Return (x, y) of the center of cell containing provided text 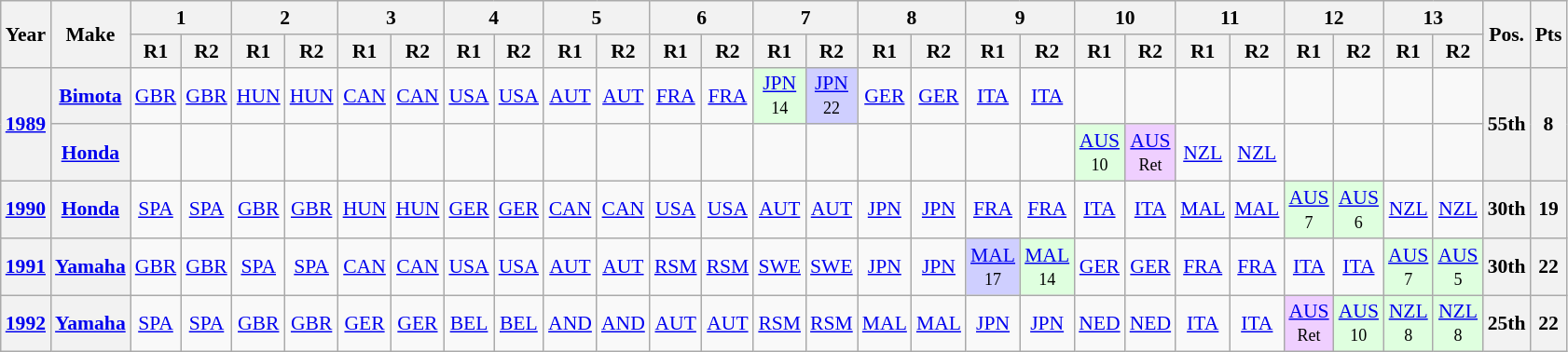
10 (1124, 18)
11 (1230, 18)
1 (181, 18)
Bimota (90, 95)
Pos. (1506, 34)
AUS5 (1458, 266)
AUS6 (1359, 210)
MAL14 (1047, 266)
MAL17 (993, 266)
9 (1020, 18)
2 (285, 18)
JPN22 (832, 95)
4 (494, 18)
1989 (26, 124)
Pts (1549, 34)
25th (1506, 324)
Make (90, 34)
13 (1434, 18)
3 (392, 18)
7 (805, 18)
1990 (26, 210)
1991 (26, 266)
JPN14 (779, 95)
12 (1333, 18)
55th (1506, 124)
6 (701, 18)
5 (597, 18)
1992 (26, 324)
Year (26, 34)
19 (1549, 210)
